Pinpoint the cell where the given text exists, returning its (x, y) midpoint coordinate. 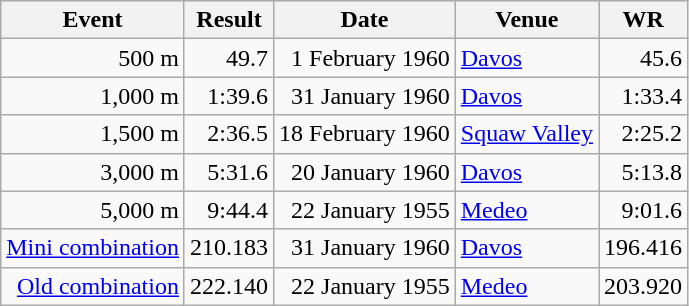
210.183 (228, 248)
Squaw Valley (526, 134)
20 January 1960 (365, 172)
Result (228, 20)
18 February 1960 (365, 134)
5:31.6 (228, 172)
5:13.8 (644, 172)
203.920 (644, 286)
45.6 (644, 58)
500 m (93, 58)
1,500 m (93, 134)
1:33.4 (644, 96)
WR (644, 20)
2:36.5 (228, 134)
Venue (526, 20)
Old combination (93, 286)
3,000 m (93, 172)
49.7 (228, 58)
196.416 (644, 248)
9:44.4 (228, 210)
1,000 m (93, 96)
1:39.6 (228, 96)
Event (93, 20)
1 February 1960 (365, 58)
Mini combination (93, 248)
Date (365, 20)
5,000 m (93, 210)
222.140 (228, 286)
2:25.2 (644, 134)
9:01.6 (644, 210)
